For the text-containing cell, return its midpoint in (x, y) coordinate format. 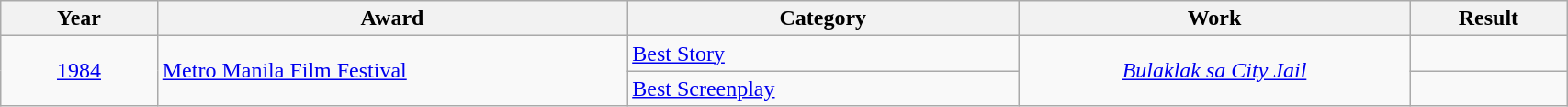
Work (1214, 18)
Category (823, 18)
Best Story (823, 53)
Result (1488, 18)
Best Screenplay (823, 89)
Year (79, 18)
Bulaklak sa City Jail (1214, 71)
Metro Manila Film Festival (391, 71)
Award (391, 18)
1984 (79, 71)
